Return the (X, Y) coordinate for the center point of the cell that contains the specified text.  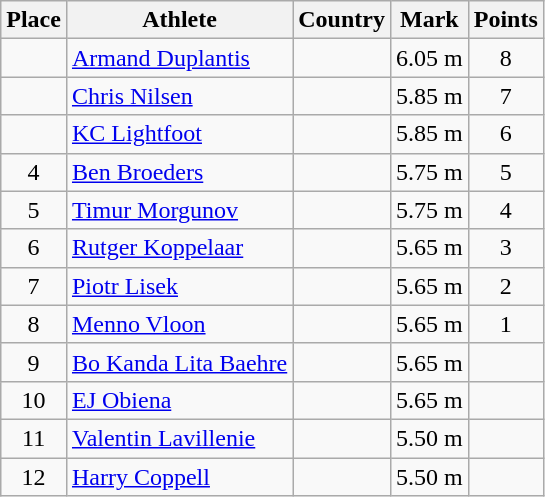
Valentin Lavillenie (179, 438)
9 (34, 362)
11 (34, 438)
Points (506, 20)
Ben Broeders (179, 172)
EJ Obiena (179, 400)
Piotr Lisek (179, 286)
Rutger Koppelaar (179, 248)
12 (34, 477)
10 (34, 400)
Menno Vloon (179, 324)
Chris Nilsen (179, 96)
Country (342, 20)
Mark (429, 20)
Harry Coppell (179, 477)
6.05 m (429, 58)
Timur Morgunov (179, 210)
Athlete (179, 20)
KC Lightfoot (179, 134)
Bo Kanda Lita Baehre (179, 362)
Place (34, 20)
1 (506, 324)
Armand Duplantis (179, 58)
2 (506, 286)
3 (506, 248)
